Identify which cell holds the provided text, then report its (X, Y) central coordinate. 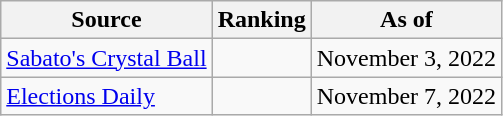
As of (406, 20)
Elections Daily (106, 96)
Source (106, 20)
Sabato's Crystal Ball (106, 58)
November 7, 2022 (406, 96)
November 3, 2022 (406, 58)
Ranking (262, 20)
